Provide the (x, y) coordinate of the cell's center where the given text is located.  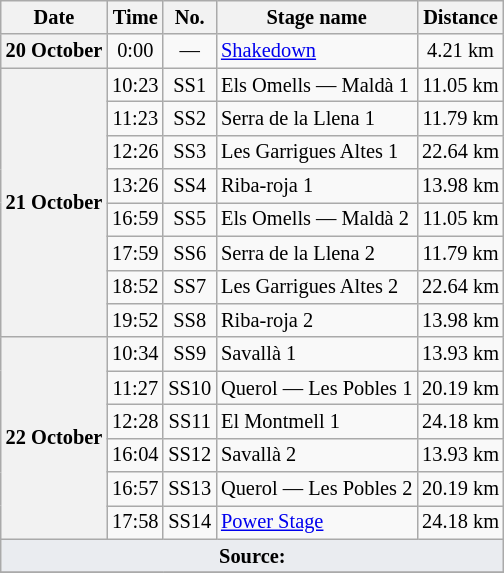
Source: (252, 556)
SS6 (190, 253)
11:27 (135, 388)
Riba-roja 1 (316, 186)
Serra de la Llena 1 (316, 118)
Serra de la Llena 2 (316, 253)
0:00 (135, 51)
4.21 km (460, 51)
Les Garrigues Altes 2 (316, 287)
SS4 (190, 186)
21 October (54, 202)
10:34 (135, 354)
Date (54, 17)
16:57 (135, 489)
10:23 (135, 85)
Savallà 1 (316, 354)
Querol — Les Pobles 2 (316, 489)
SS2 (190, 118)
13:26 (135, 186)
SS8 (190, 320)
19:52 (135, 320)
12:26 (135, 152)
SS13 (190, 489)
17:59 (135, 253)
Shakedown (316, 51)
SS3 (190, 152)
11:23 (135, 118)
SS14 (190, 522)
SS9 (190, 354)
— (190, 51)
Les Garrigues Altes 1 (316, 152)
Power Stage (316, 522)
SS11 (190, 421)
16:04 (135, 455)
Distance (460, 17)
Riba-roja 2 (316, 320)
Time (135, 17)
20 October (54, 51)
El Montmell 1 (316, 421)
12:28 (135, 421)
17:58 (135, 522)
Stage name (316, 17)
18:52 (135, 287)
Querol — Les Pobles 1 (316, 388)
SS1 (190, 85)
SS7 (190, 287)
22 October (54, 438)
SS5 (190, 219)
SS10 (190, 388)
16:59 (135, 219)
Savallà 2 (316, 455)
Els Omells — Maldà 2 (316, 219)
No. (190, 17)
SS12 (190, 455)
Els Omells — Maldà 1 (316, 85)
